Return the (X, Y) coordinate for the center point of the cell that contains the specified text.  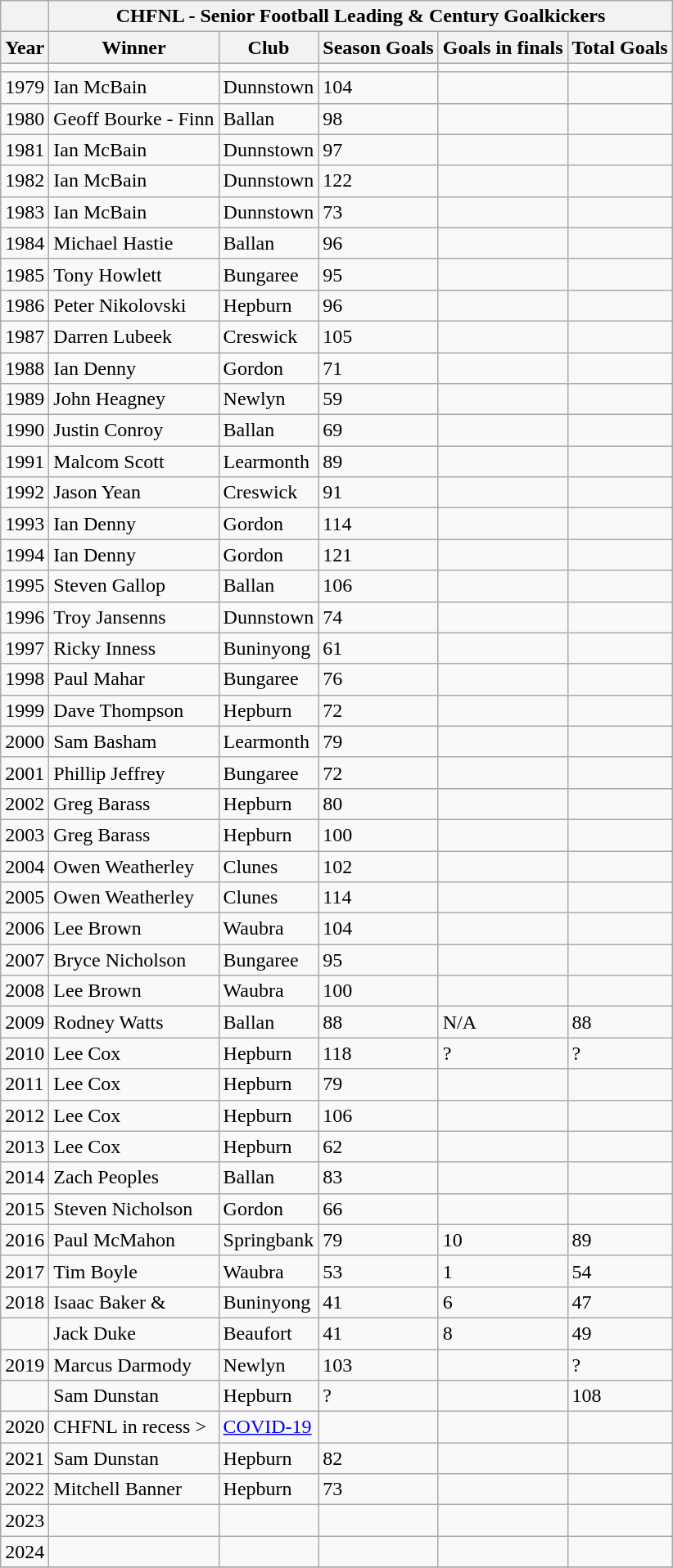
2010 (25, 1053)
1989 (25, 399)
Steven Gallop (134, 586)
Club (269, 47)
Rodney Watts (134, 1022)
Michael Hastie (134, 243)
1980 (25, 119)
2017 (25, 1271)
Tim Boyle (134, 1271)
1990 (25, 430)
2018 (25, 1302)
108 (620, 1396)
103 (378, 1364)
1996 (25, 617)
Jason Yean (134, 493)
61 (378, 648)
Malcom Scott (134, 462)
2007 (25, 960)
CHFNL - Senior Football Leading & Century Goalkickers (360, 16)
1995 (25, 586)
1985 (25, 274)
Dave Thompson (134, 710)
2019 (25, 1364)
Year (25, 47)
66 (378, 1209)
2009 (25, 1022)
1999 (25, 710)
2021 (25, 1458)
118 (378, 1053)
91 (378, 493)
2011 (25, 1084)
Troy Jansenns (134, 617)
2024 (25, 1552)
1992 (25, 493)
1 (503, 1271)
Marcus Darmody (134, 1364)
CHFNL in recess > (134, 1427)
122 (378, 181)
Zach Peoples (134, 1178)
2003 (25, 835)
2020 (25, 1427)
1981 (25, 150)
1997 (25, 648)
Justin Conroy (134, 430)
1983 (25, 212)
N/A (503, 1022)
1987 (25, 336)
Total Goals (620, 47)
69 (378, 430)
1994 (25, 555)
2000 (25, 741)
10 (503, 1240)
Bryce Nicholson (134, 960)
1998 (25, 679)
2004 (25, 867)
105 (378, 336)
102 (378, 867)
Winner (134, 47)
Peter Nikolovski (134, 305)
Steven Nicholson (134, 1209)
Mitchell Banner (134, 1489)
Jack Duke (134, 1333)
121 (378, 555)
2012 (25, 1115)
6 (503, 1302)
97 (378, 150)
2016 (25, 1240)
53 (378, 1271)
Tony Howlett (134, 274)
John Heagney (134, 399)
Darren Lubeek (134, 336)
1982 (25, 181)
98 (378, 119)
Springbank (269, 1240)
59 (378, 399)
2014 (25, 1178)
82 (378, 1458)
Beaufort (269, 1333)
Season Goals (378, 47)
Paul McMahon (134, 1240)
71 (378, 367)
Isaac Baker & (134, 1302)
Phillip Jeffrey (134, 773)
49 (620, 1333)
54 (620, 1271)
2015 (25, 1209)
Geoff Bourke - Finn (134, 119)
1986 (25, 305)
Sam Basham (134, 741)
Goals in finals (503, 47)
Ricky Inness (134, 648)
1991 (25, 462)
2001 (25, 773)
2013 (25, 1147)
COVID-19 (269, 1427)
2005 (25, 898)
74 (378, 617)
76 (378, 679)
2023 (25, 1521)
1988 (25, 367)
2022 (25, 1489)
83 (378, 1178)
2002 (25, 804)
80 (378, 804)
62 (378, 1147)
1993 (25, 524)
Paul Mahar (134, 679)
8 (503, 1333)
1984 (25, 243)
2008 (25, 991)
2006 (25, 929)
1979 (25, 88)
47 (620, 1302)
